Pinpoint the cell where the given text exists, returning its (X, Y) midpoint coordinate. 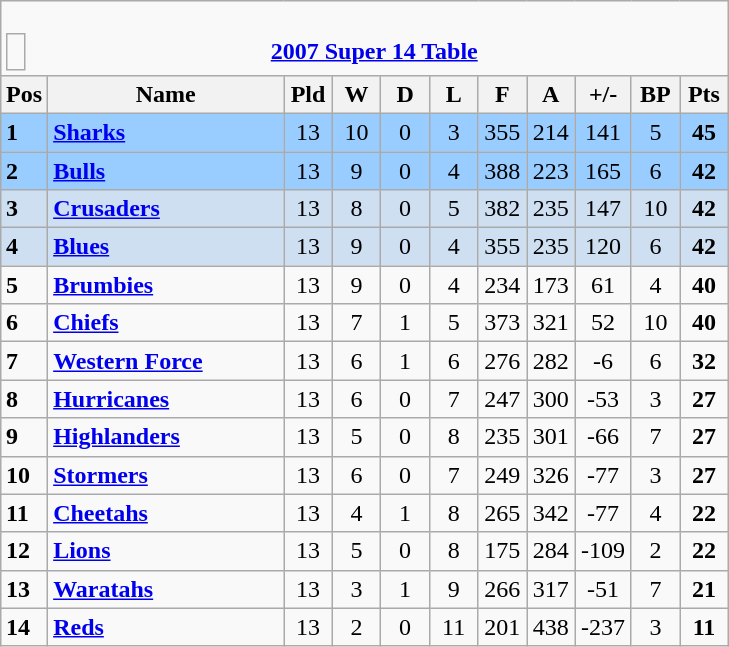
-6 (603, 361)
Crusaders (166, 209)
Chiefs (166, 323)
Waratahs (166, 589)
Western Force (166, 361)
175 (502, 551)
141 (603, 132)
Highlanders (166, 437)
+/- (603, 94)
Lions (166, 551)
382 (502, 209)
120 (603, 247)
Pos (24, 94)
321 (550, 323)
32 (704, 361)
52 (603, 323)
21 (704, 589)
14 (24, 627)
300 (550, 399)
L (454, 94)
Cheetahs (166, 513)
Sharks (166, 132)
234 (502, 285)
12 (24, 551)
249 (502, 475)
214 (550, 132)
342 (550, 513)
282 (550, 361)
-51 (603, 589)
45 (704, 132)
BP (656, 94)
D (406, 94)
388 (502, 171)
373 (502, 323)
173 (550, 285)
266 (502, 589)
F (502, 94)
284 (550, 551)
438 (550, 627)
201 (502, 627)
326 (550, 475)
Brumbies (166, 285)
A (550, 94)
-53 (603, 399)
Name (166, 94)
247 (502, 399)
276 (502, 361)
317 (550, 589)
Blues (166, 247)
Hurricanes (166, 399)
165 (603, 171)
-237 (603, 627)
Bulls (166, 171)
-109 (603, 551)
Pts (704, 94)
61 (603, 285)
Pld (308, 94)
Stormers (166, 475)
-66 (603, 437)
147 (603, 209)
223 (550, 171)
Reds (166, 627)
265 (502, 513)
301 (550, 437)
W (356, 94)
